Detect which cell encompasses the target text, then output its (X, Y) center coordinate. 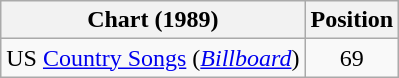
Chart (1989) (153, 20)
69 (352, 58)
Position (352, 20)
US Country Songs (Billboard) (153, 58)
